From the cell containing the given text, extract its center point as (X, Y) coordinate. 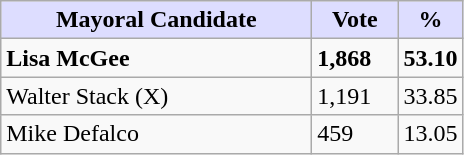
53.10 (430, 58)
Mike Defalco (156, 134)
Lisa McGee (156, 58)
1,191 (355, 96)
Vote (355, 20)
459 (355, 134)
Walter Stack (X) (156, 96)
1,868 (355, 58)
Mayoral Candidate (156, 20)
% (430, 20)
33.85 (430, 96)
13.05 (430, 134)
